Extract the (x, y) coordinate from the center of the cell holding the provided text.  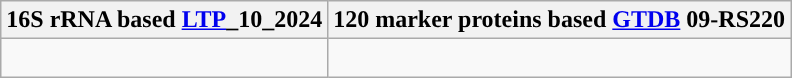
120 marker proteins based GTDB 09-RS220 (560, 20)
16S rRNA based LTP_10_2024 (164, 20)
